Locate the cell with the specified text and output its (X, Y) center coordinate. 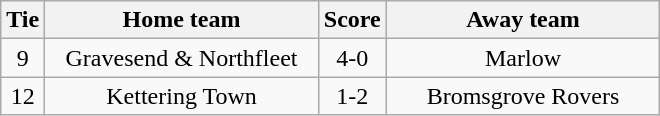
Home team (182, 20)
Marlow (523, 58)
Tie (23, 20)
12 (23, 96)
Score (352, 20)
Away team (523, 20)
9 (23, 58)
1-2 (352, 96)
Gravesend & Northfleet (182, 58)
Bromsgrove Rovers (523, 96)
Kettering Town (182, 96)
4-0 (352, 58)
